Return (x, y) of the center of cell containing provided text 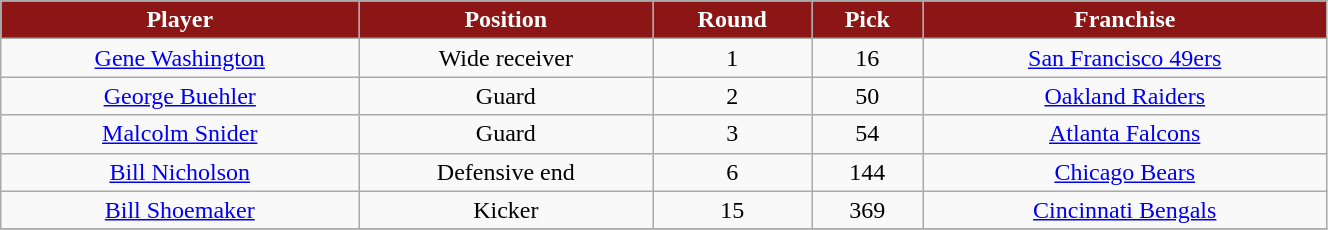
Kicker (506, 210)
15 (732, 210)
Chicago Bears (1124, 172)
3 (732, 134)
Oakland Raiders (1124, 96)
Bill Nicholson (180, 172)
369 (868, 210)
Bill Shoemaker (180, 210)
2 (732, 96)
Player (180, 20)
Malcolm Snider (180, 134)
1 (732, 58)
50 (868, 96)
Wide receiver (506, 58)
Cincinnati Bengals (1124, 210)
16 (868, 58)
Atlanta Falcons (1124, 134)
Gene Washington (180, 58)
George Buehler (180, 96)
6 (732, 172)
Franchise (1124, 20)
Position (506, 20)
54 (868, 134)
Defensive end (506, 172)
Round (732, 20)
144 (868, 172)
Pick (868, 20)
San Francisco 49ers (1124, 58)
